Output the (x, y) coordinate of the center of the cell containing the given text.  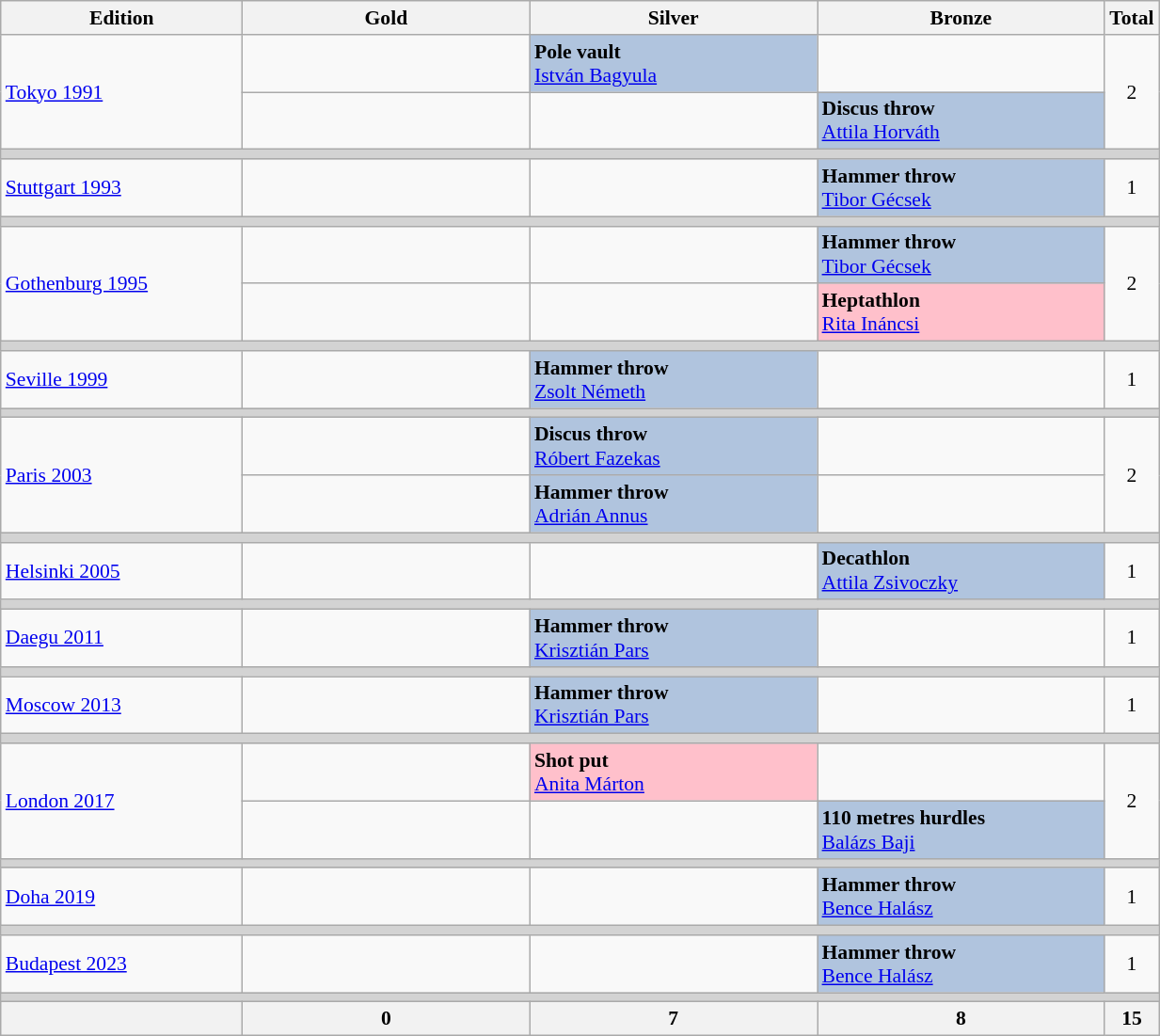
15 (1131, 1019)
8 (961, 1019)
Hammer throwZsolt Németh (674, 380)
Shot putAnita Márton (674, 772)
Gold (386, 18)
London 2017 (122, 801)
Budapest 2023 (122, 964)
Stuttgart 1993 (122, 188)
Paris 2003 (122, 475)
Discus throwRóbert Fazekas (674, 446)
Hammer throwAdrián Annus (674, 504)
Edition (122, 18)
DecathlonAttila Zsivoczky (961, 570)
Doha 2019 (122, 898)
Total (1131, 18)
Silver (674, 18)
Pole vaultIstván Bagyula (674, 64)
0 (386, 1019)
Helsinki 2005 (122, 570)
110 metres hurdlesBalázs Baji (961, 830)
Seville 1999 (122, 380)
Moscow 2013 (122, 706)
Discus throwAttila Horváth (961, 120)
Bronze (961, 18)
Daegu 2011 (122, 638)
Tokyo 1991 (122, 92)
7 (674, 1019)
Gothenburg 1995 (122, 283)
HeptathlonRita Ináncsi (961, 312)
